Search for the cell housing the specified text and yield its (x, y) center coordinate. 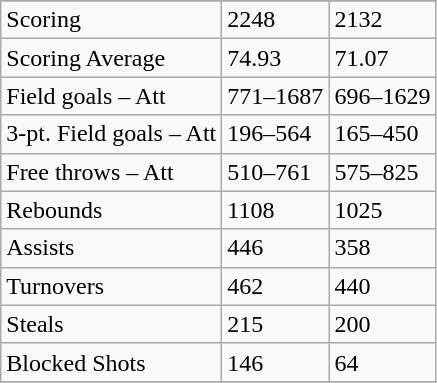
196–564 (276, 134)
2248 (276, 20)
Rebounds (112, 210)
215 (276, 324)
71.07 (382, 58)
462 (276, 286)
2132 (382, 20)
165–450 (382, 134)
1108 (276, 210)
146 (276, 362)
Turnovers (112, 286)
Blocked Shots (112, 362)
Free throws – Att (112, 172)
Scoring Average (112, 58)
74.93 (276, 58)
Assists (112, 248)
3-pt. Field goals – Att (112, 134)
510–761 (276, 172)
Steals (112, 324)
1025 (382, 210)
Scoring (112, 20)
64 (382, 362)
696–1629 (382, 96)
771–1687 (276, 96)
Field goals – Att (112, 96)
200 (382, 324)
358 (382, 248)
446 (276, 248)
575–825 (382, 172)
440 (382, 286)
